Provide the (x, y) coordinate of the cell's center where the given text is located.  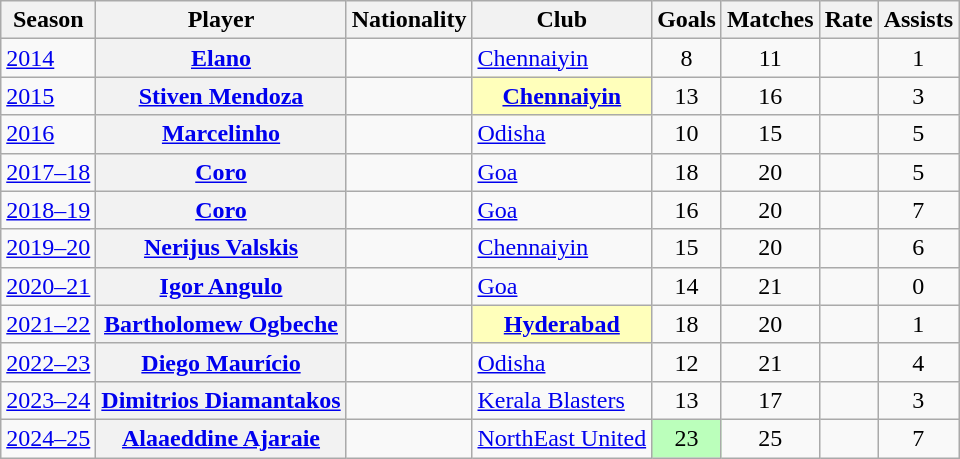
Elano (221, 58)
2014 (48, 58)
8 (687, 58)
0 (918, 286)
Season (48, 20)
Igor Angulo (221, 286)
10 (687, 134)
4 (918, 362)
2021–22 (48, 324)
Alaaeddine Ajaraie (221, 438)
25 (770, 438)
Dimitrios Diamantakos (221, 400)
2020–21 (48, 286)
2017–18 (48, 172)
Marcelinho (221, 134)
2016 (48, 134)
2024–25 (48, 438)
Kerala Blasters (562, 400)
11 (770, 58)
Diego Maurício (221, 362)
Bartholomew Ogbeche (221, 324)
14 (687, 286)
12 (687, 362)
Nerijus Valskis (221, 248)
Goals (687, 20)
6 (918, 248)
2015 (48, 96)
Club (562, 20)
Matches (770, 20)
Stiven Mendoza (221, 96)
Hyderabad (562, 324)
2018–19 (48, 210)
Nationality (409, 20)
NorthEast United (562, 438)
2022–23 (48, 362)
2019–20 (48, 248)
Assists (918, 20)
Rate (848, 20)
Player (221, 20)
17 (770, 400)
2023–24 (48, 400)
23 (687, 438)
